Search for the cell housing the specified text and yield its [X, Y] center coordinate. 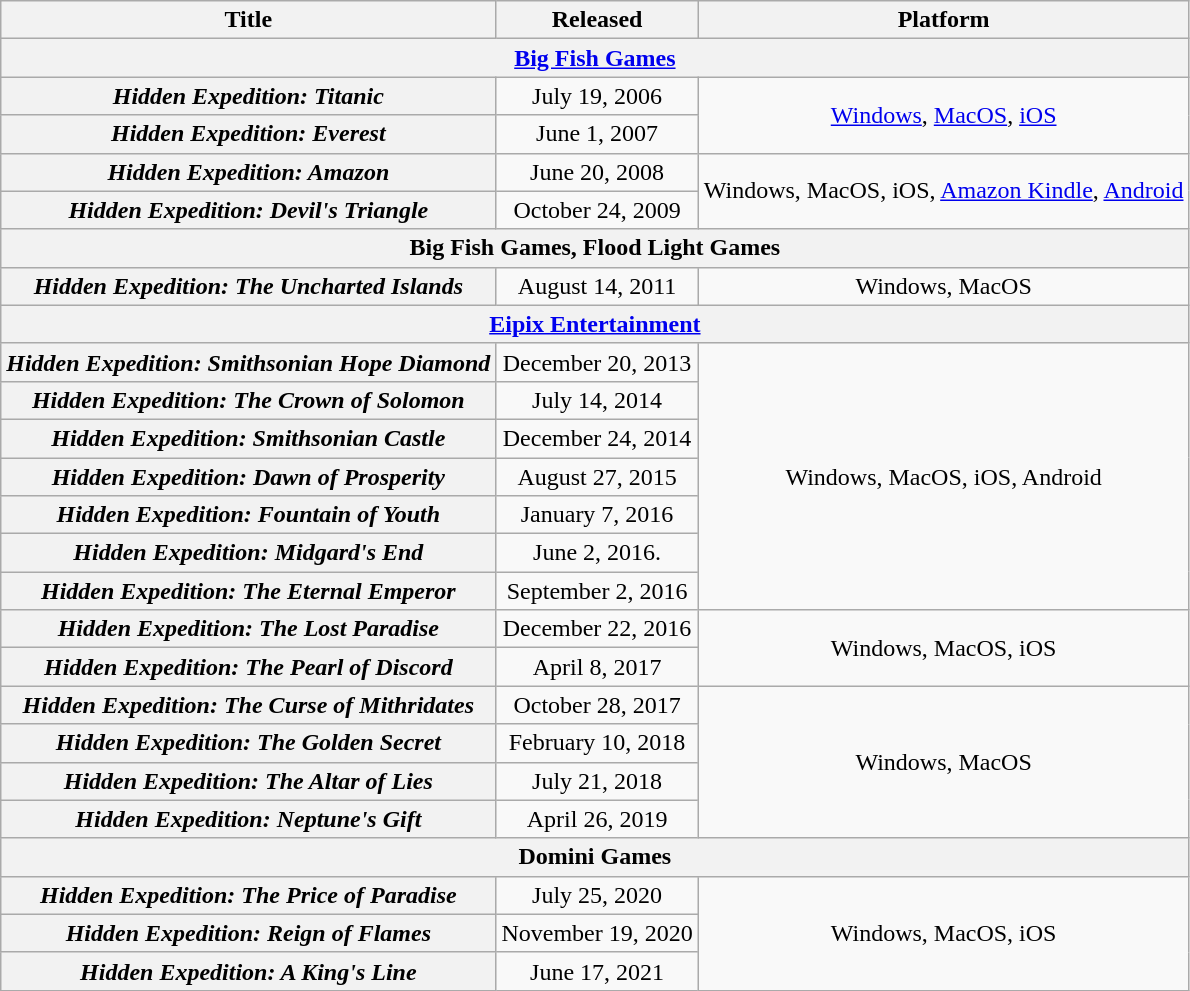
Hidden Expedition: The Price of Paradise [248, 895]
April 8, 2017 [597, 667]
December 22, 2016 [597, 629]
Released [597, 20]
Hidden Expedition: The Uncharted Islands [248, 286]
July 25, 2020 [597, 895]
October 28, 2017 [597, 705]
April 26, 2019 [597, 819]
October 24, 2009 [597, 210]
Eipix Entertainment [595, 324]
Hidden Expedition: The Golden Secret [248, 743]
February 10, 2018 [597, 743]
Hidden Expedition: The Crown of Solomon [248, 400]
June 1, 2007 [597, 134]
Hidden Expedition: A King's Line [248, 971]
Hidden Expedition: Smithsonian Castle [248, 438]
Windows, MacOS, iOS, Amazon Kindle, Android [944, 191]
January 7, 2016 [597, 515]
December 24, 2014 [597, 438]
Hidden Expedition: The Pearl of Discord [248, 667]
Hidden Expedition: Devil's Triangle [248, 210]
Hidden Expedition: Fountain of Youth [248, 515]
December 20, 2013 [597, 362]
Hidden Expedition: The Lost Paradise [248, 629]
Hidden Expedition: The Altar of Lies [248, 781]
Windows, MacOS, iOS, Android [944, 476]
Hidden Expedition: The Eternal Emperor [248, 591]
Hidden Expedition: Amazon [248, 172]
Hidden Expedition: Neptune's Gift [248, 819]
November 19, 2020 [597, 933]
Hidden Expedition: Everest [248, 134]
September 2, 2016 [597, 591]
June 2, 2016. [597, 553]
Hidden Expedition: Dawn of Prosperity [248, 477]
Hidden Expedition: Reign of Flames [248, 933]
July 19, 2006 [597, 96]
Platform [944, 20]
Title [248, 20]
July 21, 2018 [597, 781]
June 20, 2008 [597, 172]
Domini Games [595, 857]
Big Fish Games [595, 58]
Hidden Expedition: Smithsonian Hope Diamond [248, 362]
August 27, 2015 [597, 477]
August 14, 2011 [597, 286]
June 17, 2021 [597, 971]
Hidden Expedition: Titanic [248, 96]
Hidden Expedition: The Curse of Mithridates [248, 705]
July 14, 2014 [597, 400]
Big Fish Games, Flood Light Games [595, 248]
Hidden Expedition: Midgard's End [248, 553]
